Extract the (X, Y) coordinate from the center of the cell holding the provided text.  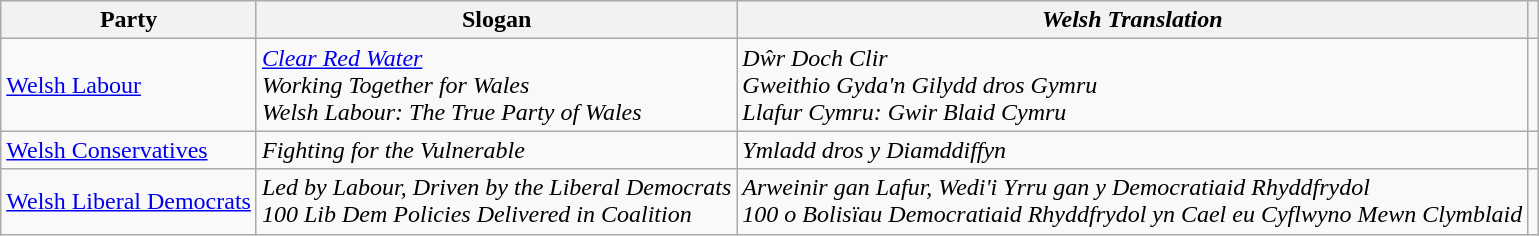
Slogan (496, 20)
Arweinir gan Lafur, Wedi'i Yrru gan y Democratiaid Rhyddfrydol100 o Bolisïau Democratiaid Rhyddfrydol yn Cael eu Cyflwyno Mewn Clymblaid (1132, 202)
Led by Labour, Driven by the Liberal Democrats100 Lib Dem Policies Delivered in Coalition (496, 202)
Ymladd dros y Diamddiffyn (1132, 150)
Fighting for the Vulnerable (496, 150)
Welsh Translation (1132, 20)
Clear Red WaterWorking Together for WalesWelsh Labour: The True Party of Wales (496, 85)
Party (129, 20)
Welsh Labour (129, 85)
Welsh Conservatives (129, 150)
Welsh Liberal Democrats (129, 202)
Dŵr Doch ClirGweithio Gyda'n Gilydd dros GymruLlafur Cymru: Gwir Blaid Cymru (1132, 85)
